Capture the cell that displays the provided text and extract its [x, y] central coordinate. 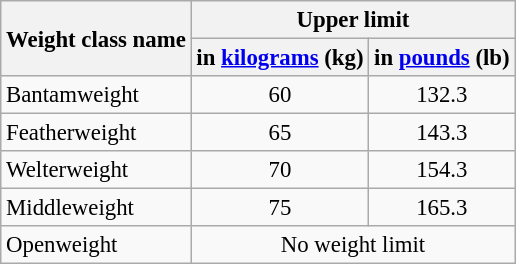
154.3 [442, 170]
in pounds (lb) [442, 58]
165.3 [442, 208]
in kilograms (kg) [280, 58]
Openweight [96, 245]
132.3 [442, 95]
65 [280, 133]
143.3 [442, 133]
Weight class name [96, 38]
Middleweight [96, 208]
Featherweight [96, 133]
Bantamweight [96, 95]
No weight limit [353, 245]
60 [280, 95]
70 [280, 170]
Upper limit [353, 20]
75 [280, 208]
Welterweight [96, 170]
